Find where the given text appears and provide that cell's center as [x, y] coordinate. 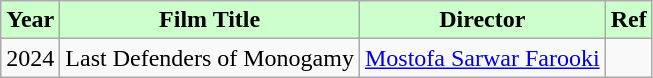
2024 [30, 58]
Mostofa Sarwar Farooki [482, 58]
Ref [628, 20]
Year [30, 20]
Director [482, 20]
Film Title [210, 20]
Last Defenders of Monogamy [210, 58]
